Extract the [X, Y] coordinate from the center of the cell holding the provided text.  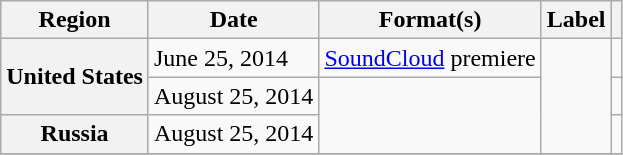
Region [75, 20]
Date [233, 20]
Format(s) [430, 20]
Russia [75, 134]
June 25, 2014 [233, 58]
SoundCloud premiere [430, 58]
United States [75, 77]
Label [576, 20]
